Return [x, y] of the center of cell containing provided text 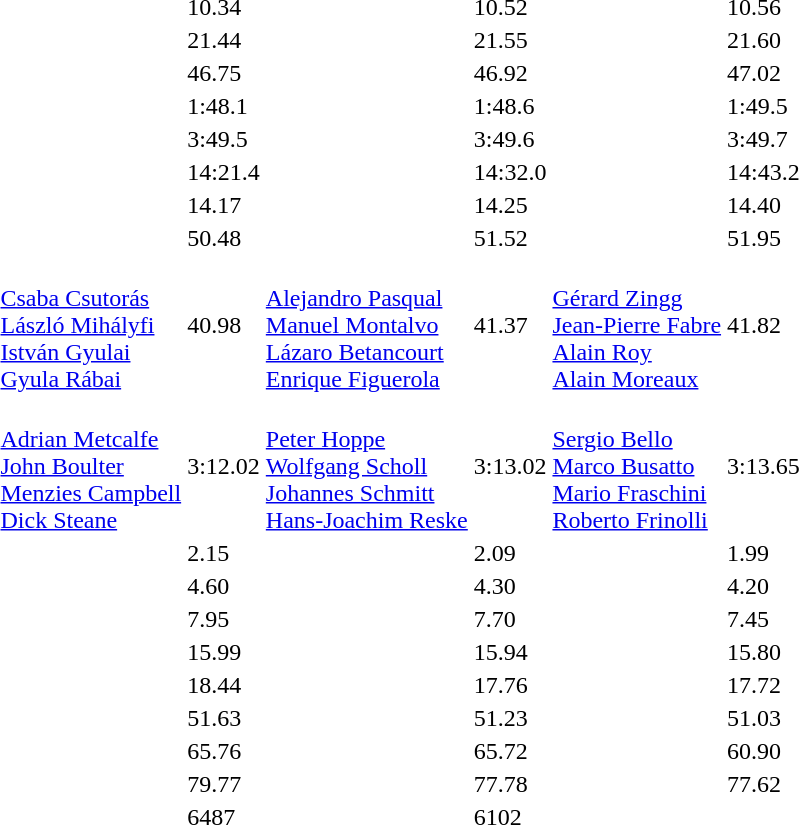
14.25 [510, 205]
1:48.6 [510, 106]
3:12.02 [224, 466]
2.09 [510, 553]
2.15 [224, 553]
46.92 [510, 73]
14.17 [224, 205]
3:49.6 [510, 139]
Peter HoppeWolfgang SchollJohannes SchmittHans-Joachim Reske [366, 466]
65.72 [510, 751]
14:21.4 [224, 172]
4.60 [224, 586]
40.98 [224, 325]
77.78 [510, 784]
17.76 [510, 685]
51.52 [510, 238]
15.94 [510, 652]
7.70 [510, 619]
46.75 [224, 73]
18.44 [224, 685]
51.23 [510, 718]
1:48.1 [224, 106]
51.63 [224, 718]
41.37 [510, 325]
4.30 [510, 586]
21.44 [224, 40]
3:13.02 [510, 466]
79.77 [224, 784]
21.55 [510, 40]
3:49.5 [224, 139]
Alejandro PasqualManuel MontalvoLázaro BetancourtEnrique Figuerola [366, 325]
Gérard ZinggJean-Pierre FabreAlain RoyAlain Moreaux [637, 325]
14:32.0 [510, 172]
65.76 [224, 751]
50.48 [224, 238]
Sergio BelloMarco BusattoMario FraschiniRoberto Frinolli [637, 466]
15.99 [224, 652]
7.95 [224, 619]
